Capture the cell that displays the provided text and extract its (X, Y) central coordinate. 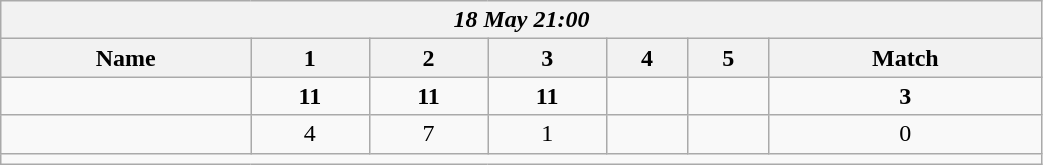
5 (728, 58)
18 May 21:00 (522, 20)
Match (906, 58)
0 (906, 134)
7 (428, 134)
Name (126, 58)
2 (428, 58)
